Determine the [x, y] coordinate at the center of the cell enclosing the given text.  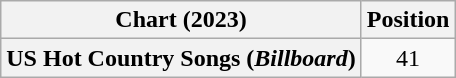
Chart (2023) [181, 20]
Position [408, 20]
US Hot Country Songs (Billboard) [181, 58]
41 [408, 58]
